Return the (X, Y) coordinate for the center point of the cell that contains the specified text.  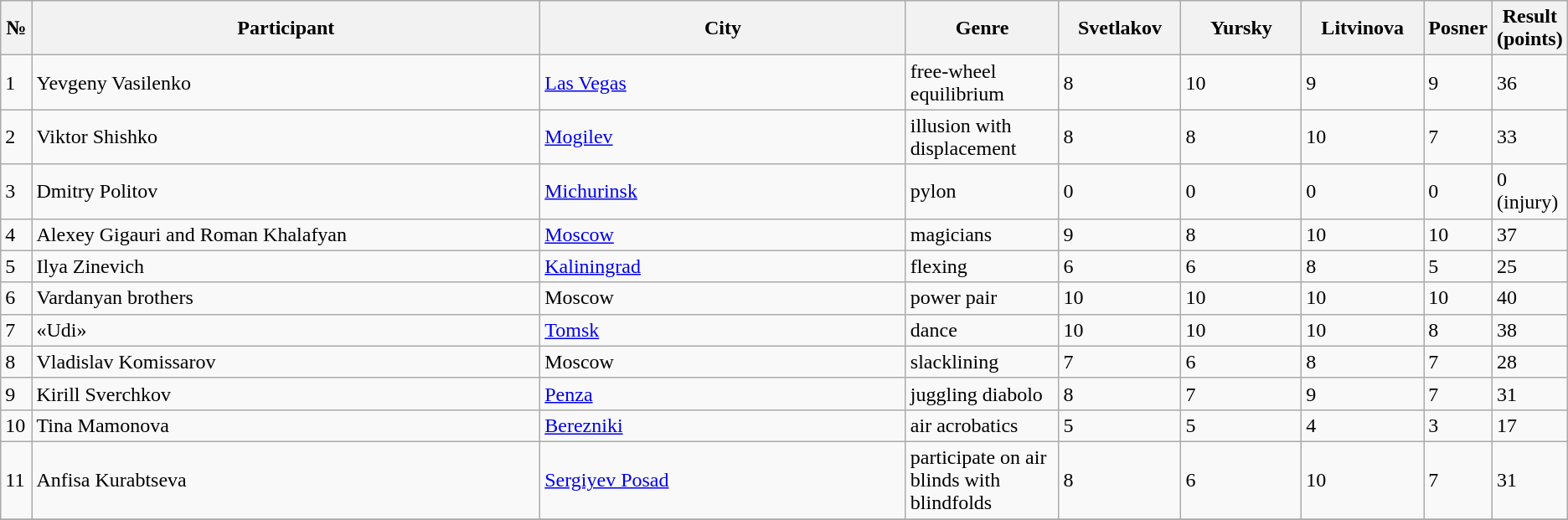
28 (1529, 362)
Tina Mamonova (286, 425)
pylon (982, 191)
magicians (982, 234)
33 (1529, 137)
Berezniki (724, 425)
slacklining (982, 362)
№ (17, 28)
dance (982, 330)
Yevgeny Vasilenko (286, 82)
Vardanyan brothers (286, 298)
air acrobatics (982, 425)
Kaliningrad (724, 266)
2 (17, 137)
power pair (982, 298)
illusion with displacement (982, 137)
free-wheel equilibrium (982, 82)
Genre (982, 28)
Michurinsk (724, 191)
Vladislav Komissarov (286, 362)
Mogilev (724, 137)
flexing (982, 266)
Yursky (1241, 28)
11 (17, 480)
Kirill Sverchkov (286, 394)
participate on air blinds with blindfolds (982, 480)
17 (1529, 425)
38 (1529, 330)
Ilya Zinevich (286, 266)
Sergiyev Posad (724, 480)
Dmitry Politov (286, 191)
40 (1529, 298)
Participant (286, 28)
juggling diabolo (982, 394)
Alexey Gigauri and Roman Khalafyan (286, 234)
Tomsk (724, 330)
City (724, 28)
Svetlakov (1120, 28)
Result (points) (1529, 28)
«Udi» (286, 330)
Viktor Shishko (286, 137)
Penza (724, 394)
Anfisa Kurabtseva (286, 480)
Las Vegas (724, 82)
0 (injury) (1529, 191)
25 (1529, 266)
37 (1529, 234)
1 (17, 82)
Posner (1458, 28)
36 (1529, 82)
Litvinova (1363, 28)
